Return the [X, Y] coordinate for the center point of the cell that contains the specified text.  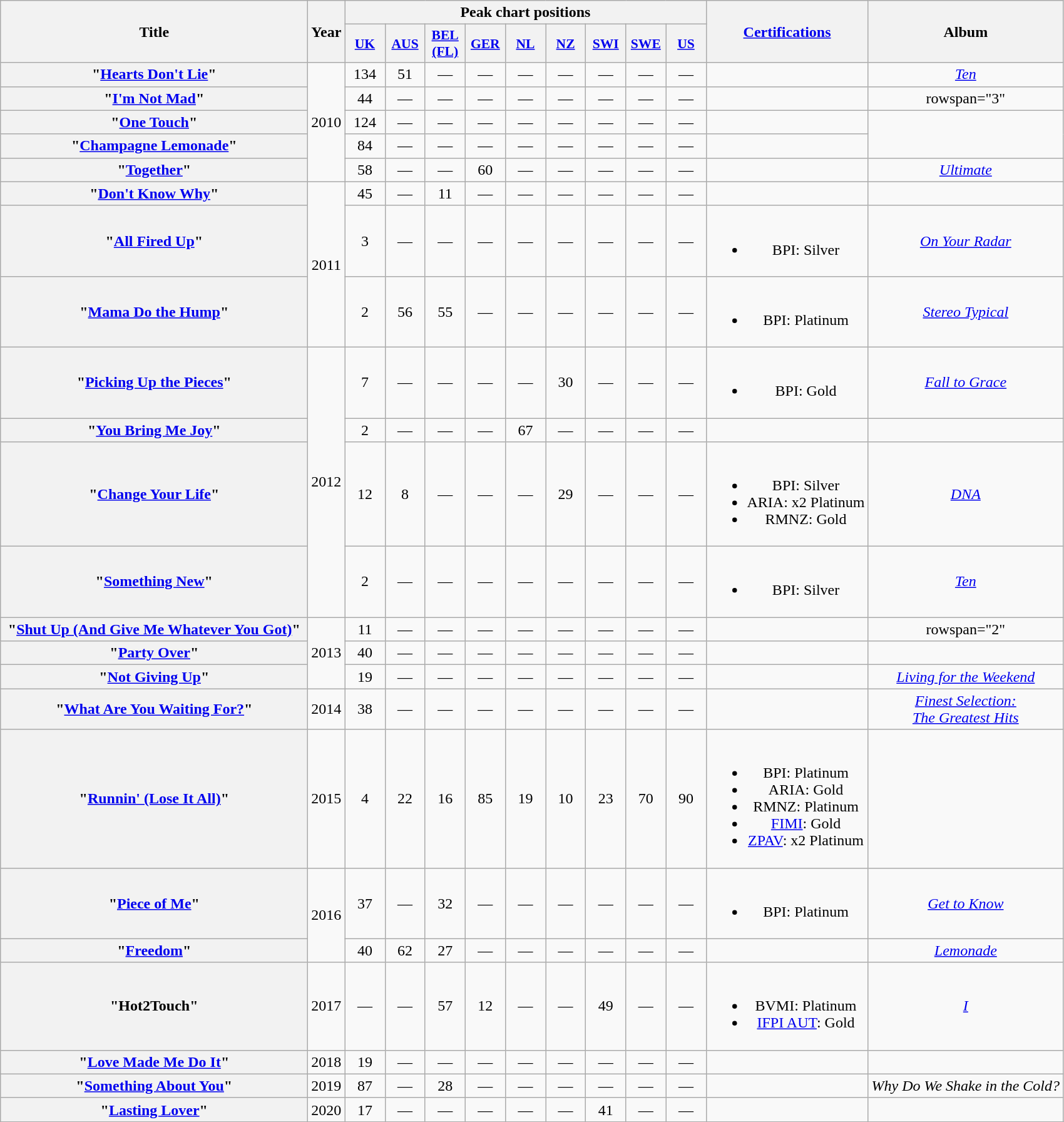
32 [445, 903]
"Mama Do the Hump" [154, 312]
85 [485, 799]
rowspan="2" [965, 629]
"Champagne Lemonade" [154, 146]
"Freedom" [154, 950]
17 [365, 1109]
Living for the Weekend [965, 677]
"Shut Up (And Give Me Whatever You Got)" [154, 629]
2011 [327, 264]
"Piece of Me" [154, 903]
45 [365, 193]
"I'm Not Mad" [154, 98]
2010 [327, 122]
"Don't Know Why" [154, 193]
67 [525, 430]
Peak chart positions [526, 13]
US [686, 44]
BPI: SilverARIA: x2 PlatinumRMNZ: Gold [787, 495]
"Hearts Don't Lie" [154, 75]
BPI: Gold [787, 382]
"Picking Up the Pieces" [154, 382]
23 [606, 799]
I [965, 1006]
"Runnin' (Lose It All)" [154, 799]
90 [686, 799]
Finest Selection:The Greatest Hits [965, 709]
"Change Your Life" [154, 495]
30 [566, 382]
"Something New" [154, 582]
8 [405, 495]
58 [365, 170]
37 [365, 903]
44 [365, 98]
Lemonade [965, 950]
"Together" [154, 170]
2020 [327, 1109]
GER [485, 44]
70 [646, 799]
Album [965, 31]
Stereo Typical [965, 312]
"Something About You" [154, 1086]
16 [445, 799]
"What Are You Waiting For?" [154, 709]
SWE [646, 44]
AUS [405, 44]
38 [365, 709]
"One Touch" [154, 122]
NZ [566, 44]
56 [405, 312]
On Your Radar [965, 240]
"Party Over" [154, 653]
BEL(FL) [445, 44]
DNA [965, 495]
55 [445, 312]
Get to Know [965, 903]
87 [365, 1086]
BVMI: PlatinumIFPI AUT: Gold [787, 1006]
2019 [327, 1086]
2013 [327, 653]
27 [445, 950]
rowspan="3" [965, 98]
7 [365, 382]
60 [485, 170]
28 [445, 1086]
"You Bring Me Joy" [154, 430]
UK [365, 44]
10 [566, 799]
Why Do We Shake in the Cold? [965, 1086]
Fall to Grace [965, 382]
84 [365, 146]
Title [154, 31]
2017 [327, 1006]
22 [405, 799]
Certifications [787, 31]
134 [365, 75]
57 [445, 1006]
62 [405, 950]
SWI [606, 44]
51 [405, 75]
"Hot2Touch" [154, 1006]
"Lasting Lover" [154, 1109]
"Love Made Me Do It" [154, 1062]
Ultimate [965, 170]
NL [525, 44]
4 [365, 799]
41 [606, 1109]
2012 [327, 482]
BPI: PlatinumARIA: GoldRMNZ: PlatinumFIMI: GoldZPAV: x2 Platinum [787, 799]
2016 [327, 915]
29 [566, 495]
2015 [327, 799]
2014 [327, 709]
49 [606, 1006]
3 [365, 240]
"Not Giving Up" [154, 677]
"All Fired Up" [154, 240]
Year [327, 31]
2018 [327, 1062]
124 [365, 122]
